Determine the (X, Y) coordinate at the center of the cell enclosing the given text.  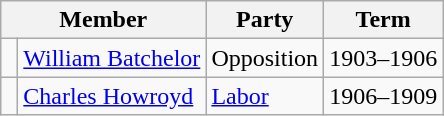
Party (265, 20)
Labor (265, 96)
1903–1906 (384, 58)
Term (384, 20)
Opposition (265, 58)
Member (104, 20)
Charles Howroyd (112, 96)
1906–1909 (384, 96)
William Batchelor (112, 58)
